Locate the cell with the specified text and output its (X, Y) center coordinate. 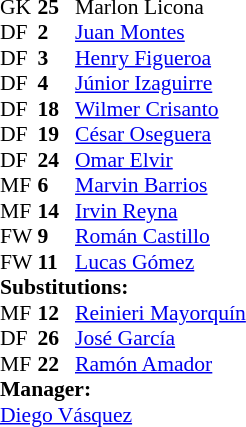
Román Castillo (160, 237)
Júnior Izaguirre (160, 83)
4 (57, 83)
Irvin Reyna (160, 211)
José García (160, 339)
Substitutions: (123, 287)
Lucas Gómez (160, 262)
14 (57, 211)
Ramón Amador (160, 364)
19 (57, 135)
2 (57, 33)
26 (57, 339)
11 (57, 262)
Reinieri Mayorquín (160, 313)
Omar Elvir (160, 160)
24 (57, 160)
6 (57, 185)
12 (57, 313)
18 (57, 109)
3 (57, 58)
Juan Montes (160, 33)
9 (57, 237)
Henry Figueroa (160, 58)
Wilmer Crisanto (160, 109)
22 (57, 364)
Manager: (123, 389)
César Oseguera (160, 135)
Marvin Barrios (160, 185)
